Identify which cell holds the provided text, then report its [X, Y] central coordinate. 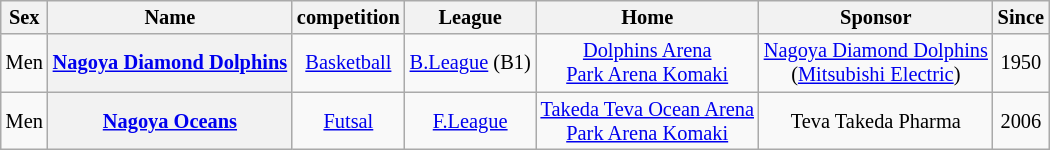
2006 [1021, 121]
B.League (B1) [470, 63]
Basketball [348, 63]
Sex [24, 17]
Name [170, 17]
League [470, 17]
Futsal [348, 121]
Nagoya Diamond Dolphins (Mitsubishi Electric) [876, 63]
Takeda Teva Ocean ArenaPark Arena Komaki [648, 121]
Teva Takeda Pharma [876, 121]
F.League [470, 121]
Dolphins ArenaPark Arena Komaki [648, 63]
Nagoya Oceans [170, 121]
Nagoya Diamond Dolphins [170, 63]
competition [348, 17]
Sponsor [876, 17]
1950 [1021, 63]
Since [1021, 17]
Home [648, 17]
